Pinpoint the cell where the given text exists, returning its [X, Y] midpoint coordinate. 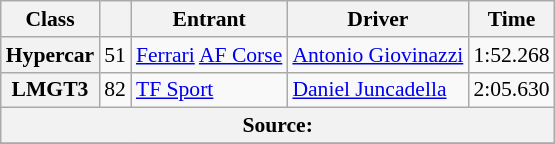
TF Sport [209, 90]
Ferrari AF Corse [209, 55]
51 [115, 55]
Time [511, 19]
2:05.630 [511, 90]
82 [115, 90]
Antonio Giovinazzi [378, 55]
Entrant [209, 19]
Daniel Juncadella [378, 90]
Hypercar [50, 55]
Source: [278, 126]
LMGT3 [50, 90]
Driver [378, 19]
1:52.268 [511, 55]
Class [50, 19]
